Capture the cell that displays the provided text and extract its [x, y] central coordinate. 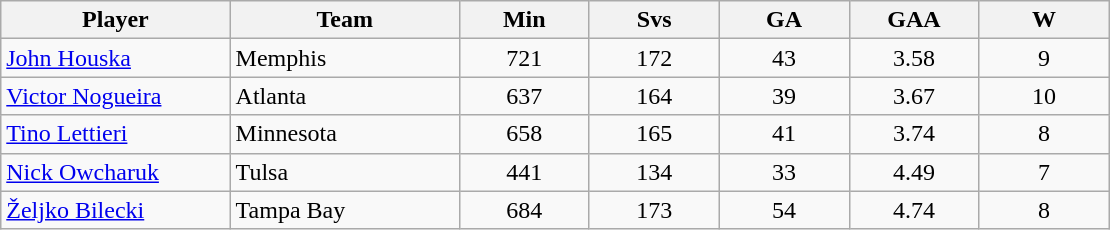
172 [654, 58]
Svs [654, 20]
173 [654, 210]
33 [784, 172]
441 [524, 172]
637 [524, 96]
4.74 [914, 210]
164 [654, 96]
3.74 [914, 134]
41 [784, 134]
Team [344, 20]
Tampa Bay [344, 210]
John Houska [116, 58]
54 [784, 210]
GA [784, 20]
Tino Lettieri [116, 134]
134 [654, 172]
658 [524, 134]
Min [524, 20]
GAA [914, 20]
3.67 [914, 96]
Victor Nogueira [116, 96]
W [1044, 20]
7 [1044, 172]
4.49 [914, 172]
Nick Owcharuk [116, 172]
165 [654, 134]
Tulsa [344, 172]
39 [784, 96]
43 [784, 58]
684 [524, 210]
3.58 [914, 58]
Željko Bilecki [116, 210]
721 [524, 58]
Player [116, 20]
Memphis [344, 58]
10 [1044, 96]
Atlanta [344, 96]
9 [1044, 58]
Minnesota [344, 134]
